Scan for the cell matching the given text and deliver its (X, Y) coordinate at center. 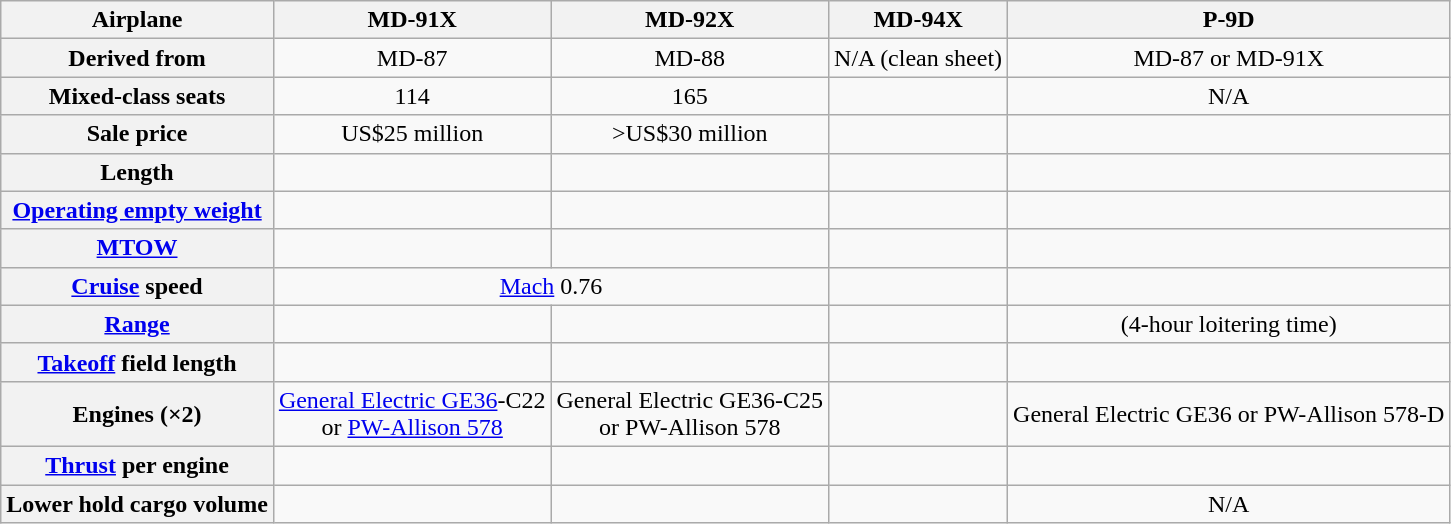
MD-87 or MD-91X (1229, 58)
>US$30 million (690, 134)
General Electric GE36 or PW-Allison 578-D (1229, 414)
N/A (clean sheet) (918, 58)
Cruise speed (138, 286)
MD-91X (412, 20)
Takeoff field length (138, 362)
General Electric GE36-C22or PW-Allison 578 (412, 414)
MD-92X (690, 20)
Mixed-class seats (138, 96)
MD-87 (412, 58)
Range (138, 324)
MD-94X (918, 20)
MTOW (138, 248)
Length (138, 172)
MD-88 (690, 58)
Lower hold cargo volume (138, 503)
US$25 million (412, 134)
General Electric GE36-C25or PW-Allison 578 (690, 414)
114 (412, 96)
Engines (×2) (138, 414)
Derived from (138, 58)
Airplane (138, 20)
(4-hour loitering time) (1229, 324)
Sale price (138, 134)
Mach 0.76 (550, 286)
Thrust per engine (138, 465)
165 (690, 96)
P-9D (1229, 20)
Operating empty weight (138, 210)
